Detect which cell encompasses the target text, then output its (X, Y) center coordinate. 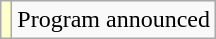
Program announced (114, 20)
